Detect which cell encompasses the target text, then output its (x, y) center coordinate. 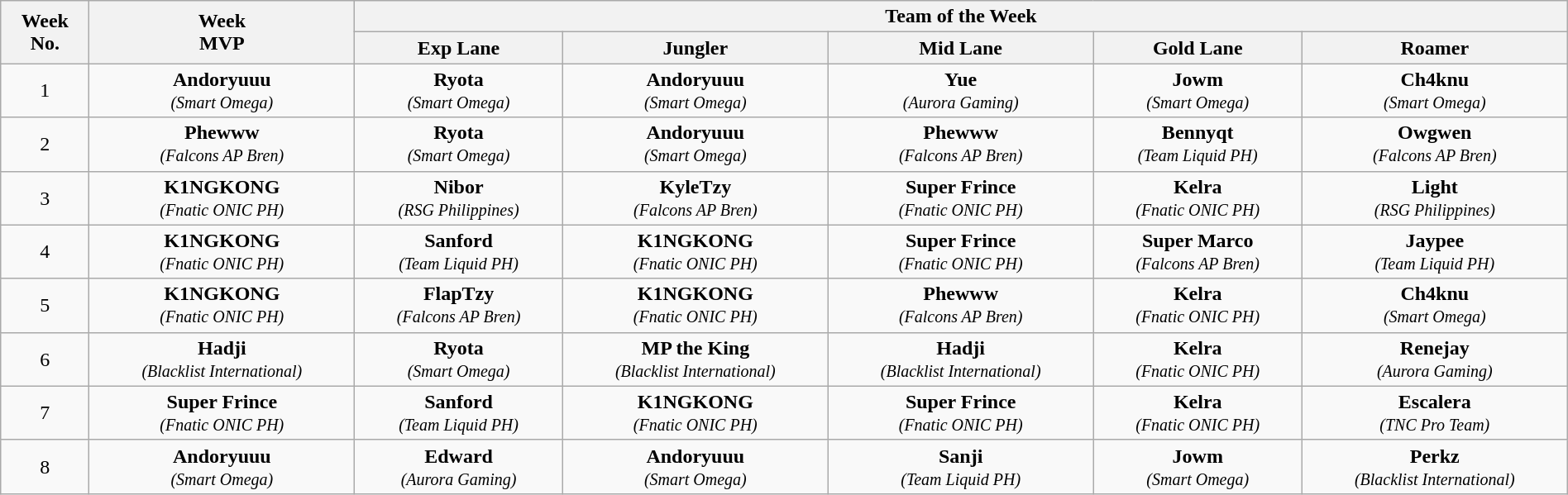
Sanji (Team Liquid PH) (961, 466)
3 (45, 198)
Team of the Week (961, 17)
Owgwen (Falcons AP Bren) (1434, 144)
Roamer (1434, 48)
8 (45, 466)
Gold Lane (1198, 48)
Jungler (695, 48)
5 (45, 306)
Yue (Aurora Gaming) (961, 91)
Exp Lane (459, 48)
MP the King (Blacklist International) (695, 359)
Nibor (RSG Philippines) (459, 198)
FlapTzy (Falcons AP Bren) (459, 306)
Week No. (45, 32)
Mid Lane (961, 48)
7 (45, 413)
Renejay (Aurora Gaming) (1434, 359)
Jaypee (Team Liquid PH) (1434, 251)
Super Marco (Falcons AP Bren) (1198, 251)
KyleTzy (Falcons AP Bren) (695, 198)
Light (RSG Philippines) (1434, 198)
Perkz (Blacklist International) (1434, 466)
1 (45, 91)
4 (45, 251)
6 (45, 359)
Escalera (TNC Pro Team) (1434, 413)
Edward (Aurora Gaming) (459, 466)
Week MVP (222, 32)
Bennyqt (Team Liquid PH) (1198, 144)
2 (45, 144)
